From the cell containing the given text, extract its center point as (X, Y) coordinate. 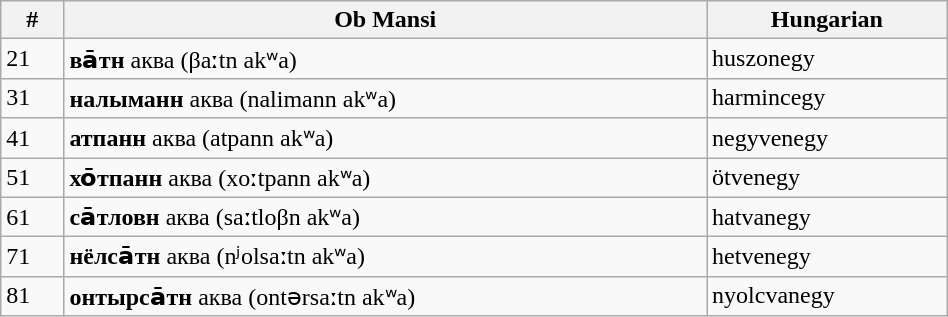
атпанн аква (atpann akʷa) (386, 138)
huszonegy (828, 59)
Hungarian (828, 20)
хо̄тпанн аква (xoːtpann akʷa) (386, 178)
71 (32, 257)
онтырса̄тн аква (ontərsaːtn akʷa) (386, 296)
nyolcvanegy (828, 296)
31 (32, 98)
нёлса̄тн аква (nʲolsaːtn akʷa) (386, 257)
ötvenegy (828, 178)
41 (32, 138)
# (32, 20)
harmincegy (828, 98)
negyvenegy (828, 138)
61 (32, 217)
hatvanegy (828, 217)
51 (32, 178)
hetvenegy (828, 257)
21 (32, 59)
налыманн аква (nalimann akʷa) (386, 98)
ва̄тн аква (βaːtn akʷa) (386, 59)
81 (32, 296)
са̄тловн аква (saːtloβn akʷa) (386, 217)
Ob Mansi (386, 20)
